For the text-containing cell, return its midpoint in [X, Y] coordinate format. 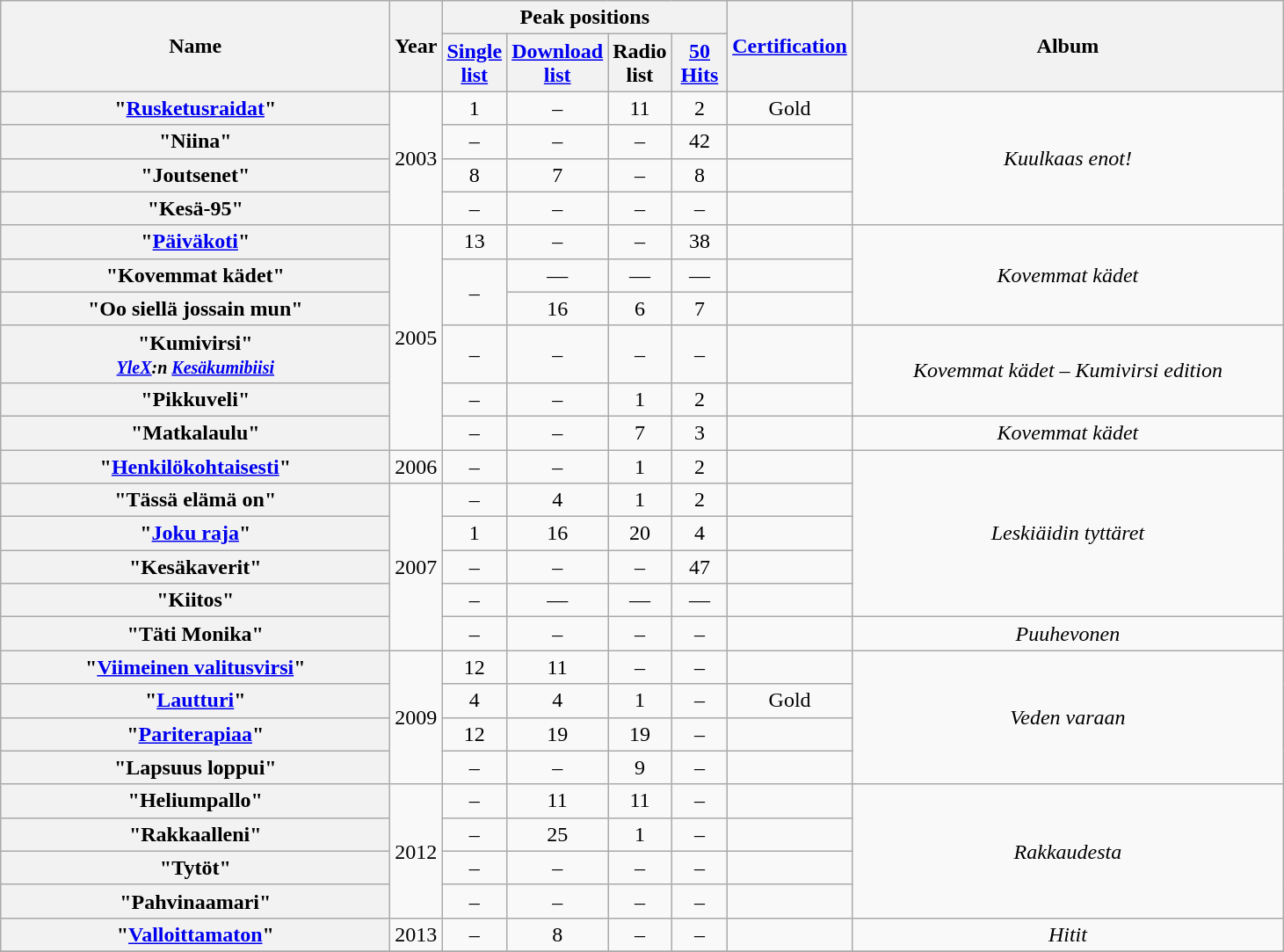
"Lautturi" [195, 701]
"Pariterapiaa" [195, 734]
"Henkilökohtaisesti" [195, 467]
Year [417, 46]
"Lapsuus loppui" [195, 767]
2005 [417, 338]
20 [640, 534]
47 [700, 567]
13 [475, 242]
"Tässä elämä on" [195, 500]
6 [640, 309]
"Joutsenet" [195, 175]
"Heliumpallo" [195, 801]
Leskiäidin tyttäret [1067, 534]
"Tytöt" [195, 868]
"Joku raja" [195, 534]
2013 [417, 934]
50 Hits [700, 63]
"Pikkuveli" [195, 399]
2009 [417, 717]
3 [700, 432]
42 [700, 142]
2006 [417, 467]
"Täti Monika" [195, 634]
Peak positions [585, 18]
2012 [417, 851]
Radiolist [640, 63]
Kovemmat kädet – Kumivirsi edition [1067, 371]
"Kiitos" [195, 600]
"Kesäkaverit" [195, 567]
Veden varaan [1067, 717]
"Pahvinaamari" [195, 901]
"Valloittamaton" [195, 934]
Album [1067, 46]
9 [640, 767]
2003 [417, 158]
Kuulkaas enot! [1067, 158]
2007 [417, 567]
Puuhevonen [1067, 634]
"Viimeinen valitusvirsi" [195, 667]
"Matkalaulu" [195, 432]
38 [700, 242]
"Kumivirsi" YleX:n Kesäkumibiisi [195, 353]
Name [195, 46]
"Päiväkoti" [195, 242]
"Niina" [195, 142]
"Kovemmat kädet" [195, 275]
"Oo siellä jossain mun" [195, 309]
"Rusketusraidat" [195, 108]
"Kesä-95" [195, 208]
Hitit [1067, 934]
"Rakkaalleni" [195, 834]
Downloadlist [557, 63]
Rakkaudesta [1067, 851]
Singlelist [475, 63]
Certification [790, 46]
25 [557, 834]
